Search for the cell housing the specified text and yield its [x, y] center coordinate. 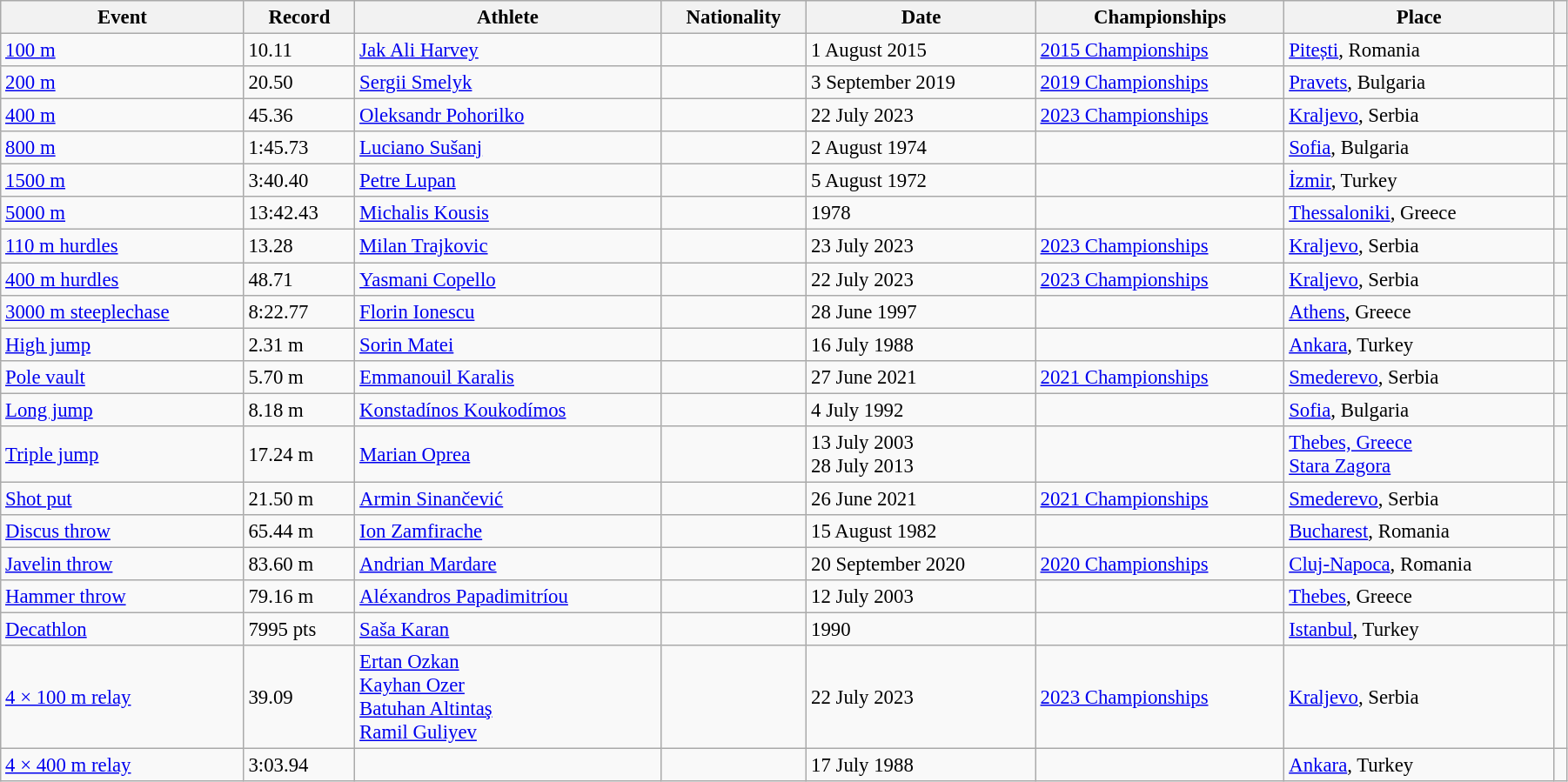
5.70 m [299, 377]
23 July 2023 [921, 246]
Athens, Greece [1419, 311]
65.44 m [299, 531]
17 July 1988 [921, 765]
Yasmani Copello [508, 279]
3 September 2019 [921, 83]
3:40.40 [299, 181]
Sergii Smelyk [508, 83]
800 m [122, 148]
2015 Championships [1160, 50]
Championships [1160, 17]
İzmir, Turkey [1419, 181]
Bucharest, Romania [1419, 531]
1:45.73 [299, 148]
Date [921, 17]
Long jump [122, 410]
20 September 2020 [921, 564]
5000 m [122, 213]
4 × 100 m relay [122, 698]
Javelin throw [122, 564]
45.36 [299, 116]
2.31 m [299, 344]
3:03.94 [299, 765]
High jump [122, 344]
8.18 m [299, 410]
Hammer throw [122, 597]
12 July 2003 [921, 597]
Sorin Matei [508, 344]
21.50 m [299, 498]
3000 m steeplechase [122, 311]
Emmanouil Karalis [508, 377]
5 August 1972 [921, 181]
Ion Zamfirache [508, 531]
Jak Ali Harvey [508, 50]
10.11 [299, 50]
Istanbul, Turkey [1419, 630]
Decathlon [122, 630]
Thessaloniki, Greece [1419, 213]
Pravets, Bulgaria [1419, 83]
79.16 m [299, 597]
28 June 1997 [921, 311]
Oleksandr Pohorilko [508, 116]
Record [299, 17]
Nationality [734, 17]
Event [122, 17]
Ertan OzkanKayhan OzerBatuhan AltintaşRamil Guliyev [508, 698]
1990 [921, 630]
Armin Sinančević [508, 498]
Aléxandros Papadimitríou [508, 597]
13:42.43 [299, 213]
Place [1419, 17]
Milan Trajkovic [508, 246]
Thebes, Greece [1419, 597]
400 m [122, 116]
20.50 [299, 83]
48.71 [299, 279]
8:22.77 [299, 311]
Petre Lupan [508, 181]
2 August 1974 [921, 148]
39.09 [299, 698]
Konstadínos Koukodímos [508, 410]
2020 Championships [1160, 564]
Pitești, Romania [1419, 50]
Luciano Sušanj [508, 148]
17.24 m [299, 454]
1500 m [122, 181]
Saša Karan [508, 630]
1 August 2015 [921, 50]
4 July 1992 [921, 410]
200 m [122, 83]
Triple jump [122, 454]
110 m hurdles [122, 246]
4 × 400 m relay [122, 765]
7995 pts [299, 630]
27 June 2021 [921, 377]
Shot put [122, 498]
2019 Championships [1160, 83]
16 July 1988 [921, 344]
Michalis Kousis [508, 213]
Athlete [508, 17]
Cluj-Napoca, Romania [1419, 564]
26 June 2021 [921, 498]
Pole vault [122, 377]
Thebes, GreeceStara Zagora [1419, 454]
100 m [122, 50]
83.60 m [299, 564]
13 July 200328 July 2013 [921, 454]
Discus throw [122, 531]
13.28 [299, 246]
15 August 1982 [921, 531]
400 m hurdles [122, 279]
Marian Oprea [508, 454]
1978 [921, 213]
Florin Ionescu [508, 311]
Andrian Mardare [508, 564]
